Find where the given text appears and provide that cell's center as [X, Y] coordinate. 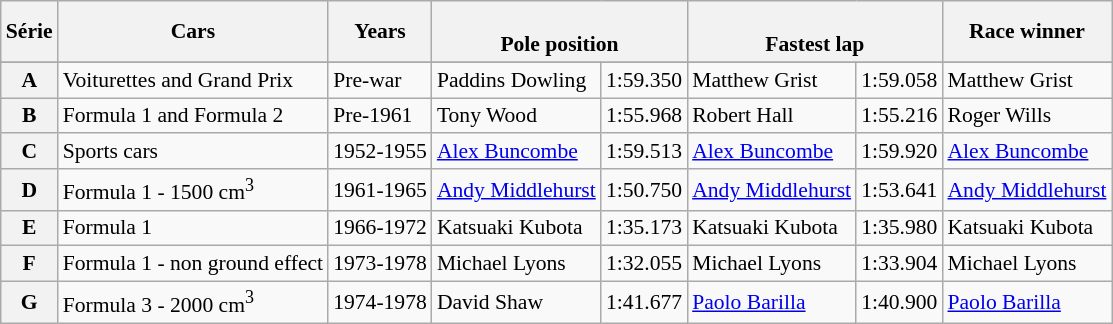
Série [30, 32]
Formula 1 - 1500 cm3 [194, 190]
1:53.641 [899, 190]
Pre-1961 [380, 116]
Formula 1 and Formula 2 [194, 116]
1:33.904 [899, 264]
1:59.350 [644, 80]
Formula 1 [194, 228]
Formula 3 - 2000 cm3 [194, 302]
1973-1978 [380, 264]
Race winner [1026, 32]
G [30, 302]
1:59.513 [644, 152]
1:32.055 [644, 264]
1:50.750 [644, 190]
1:40.900 [899, 302]
Pre-war [380, 80]
1:35.173 [644, 228]
Voiturettes and Grand Prix [194, 80]
1:59.920 [899, 152]
E [30, 228]
A [30, 80]
D [30, 190]
David Shaw [516, 302]
B [30, 116]
1:55.216 [899, 116]
Formula 1 - non ground effect [194, 264]
1:59.058 [899, 80]
C [30, 152]
1966-1972 [380, 228]
Robert Hall [772, 116]
Fastest lap [814, 32]
1952-1955 [380, 152]
Paddins Dowling [516, 80]
Cars [194, 32]
1961-1965 [380, 190]
1:41.677 [644, 302]
1:35.980 [899, 228]
F [30, 264]
Roger Wills [1026, 116]
Pole position [560, 32]
1974-1978 [380, 302]
Years [380, 32]
Sports cars [194, 152]
1:55.968 [644, 116]
Tony Wood [516, 116]
